From the cell containing the given text, extract its center point as [x, y] coordinate. 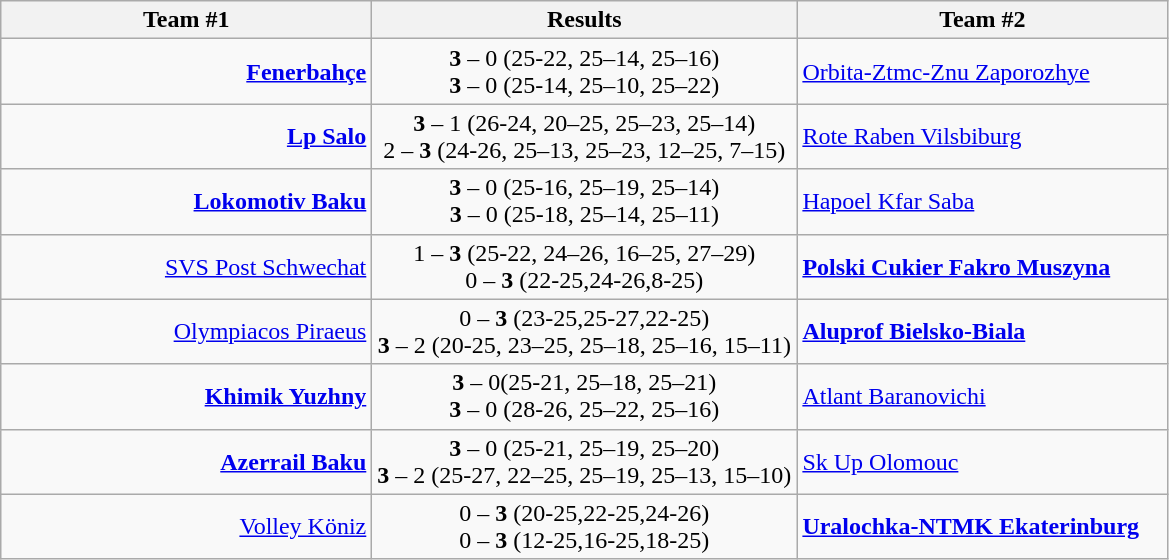
Lokomotiv Baku [186, 202]
Aluprof Bielsko-Biala [982, 332]
Orbita-Ztmc-Znu Zaporozhye [982, 72]
Hapoel Kfar Saba [982, 202]
0 – 3 (20-25,22-25,24-26) 0 – 3 (12-25,16-25,18-25) [584, 526]
1 – 3 (25-22, 24–26, 16–25, 27–29) 0 – 3 (22-25,24-26,8-25) [584, 266]
3 – 1 (26-24, 20–25, 25–23, 25–14) 2 – 3 (24-26, 25–13, 25–23, 12–25, 7–15) [584, 136]
3 – 0 (25-22, 25–14, 25–16) 3 – 0 (25-14, 25–10, 25–22) [584, 72]
Azerrail Baku [186, 462]
Results [584, 20]
Team #2 [982, 20]
Khimik Yuzhny [186, 396]
3 – 0 (25-16, 25–19, 25–14) 3 – 0 (25-18, 25–14, 25–11) [584, 202]
Lp Salo [186, 136]
SVS Post Schwechat [186, 266]
Volley Köniz [186, 526]
Olympiacos Piraeus [186, 332]
Team #1 [186, 20]
Sk Up Olomouc [982, 462]
0 – 3 (23-25,25-27,22-25) 3 – 2 (20-25, 23–25, 25–18, 25–16, 15–11) [584, 332]
Fenerbahçe [186, 72]
3 – 0 (25-21, 25–19, 25–20) 3 – 2 (25-27, 22–25, 25–19, 25–13, 15–10) [584, 462]
Uralochka-NTMK Ekaterinburg [982, 526]
3 – 0(25-21, 25–18, 25–21) 3 – 0 (28-26, 25–22, 25–16) [584, 396]
Atlant Baranovichi [982, 396]
Polski Cukier Fakro Muszyna [982, 266]
Rote Raben Vilsbiburg [982, 136]
